Identify which cell holds the provided text, then report its (x, y) central coordinate. 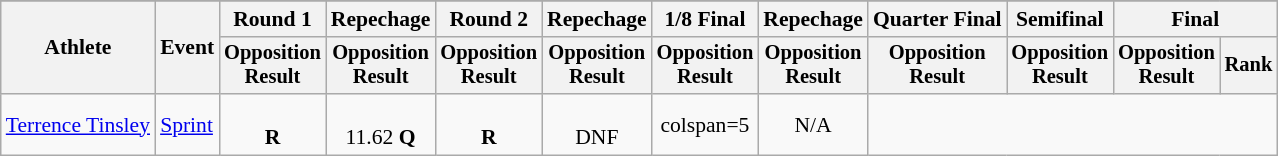
Final (1195, 19)
colspan=5 (706, 124)
Semifinal (1060, 19)
Quarter Final (938, 19)
1/8 Final (706, 19)
Event (187, 48)
11.62 Q (381, 124)
N/A (813, 124)
Round 2 (488, 19)
Terrence Tinsley (78, 124)
Sprint (187, 124)
Round 1 (272, 19)
Athlete (78, 48)
Rank (1249, 66)
DNF (597, 124)
